Pinpoint the cell where the given text exists, returning its (x, y) midpoint coordinate. 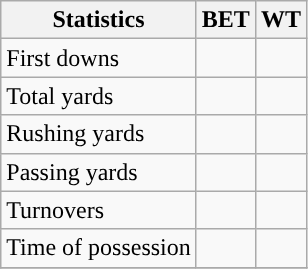
First downs (99, 58)
Rushing yards (99, 134)
BET (226, 20)
Statistics (99, 20)
Total yards (99, 96)
Time of possession (99, 248)
Passing yards (99, 172)
WT (280, 20)
Turnovers (99, 210)
